Find where the given text appears and provide that cell's center as [X, Y] coordinate. 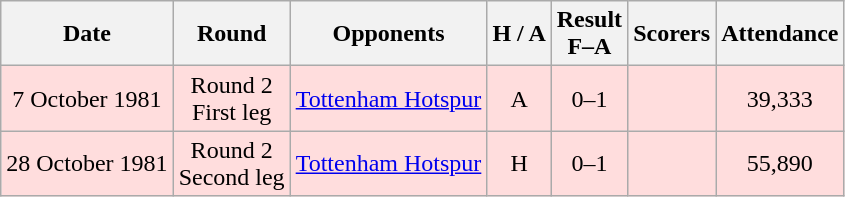
Attendance [780, 34]
Round 2First leg [232, 98]
A [519, 98]
Scorers [672, 34]
H [519, 164]
Date [87, 34]
Round [232, 34]
ResultF–A [589, 34]
55,890 [780, 164]
39,333 [780, 98]
H / A [519, 34]
Round 2Second leg [232, 164]
7 October 1981 [87, 98]
Opponents [388, 34]
28 October 1981 [87, 164]
